From the cell containing the given text, extract its center point as (x, y) coordinate. 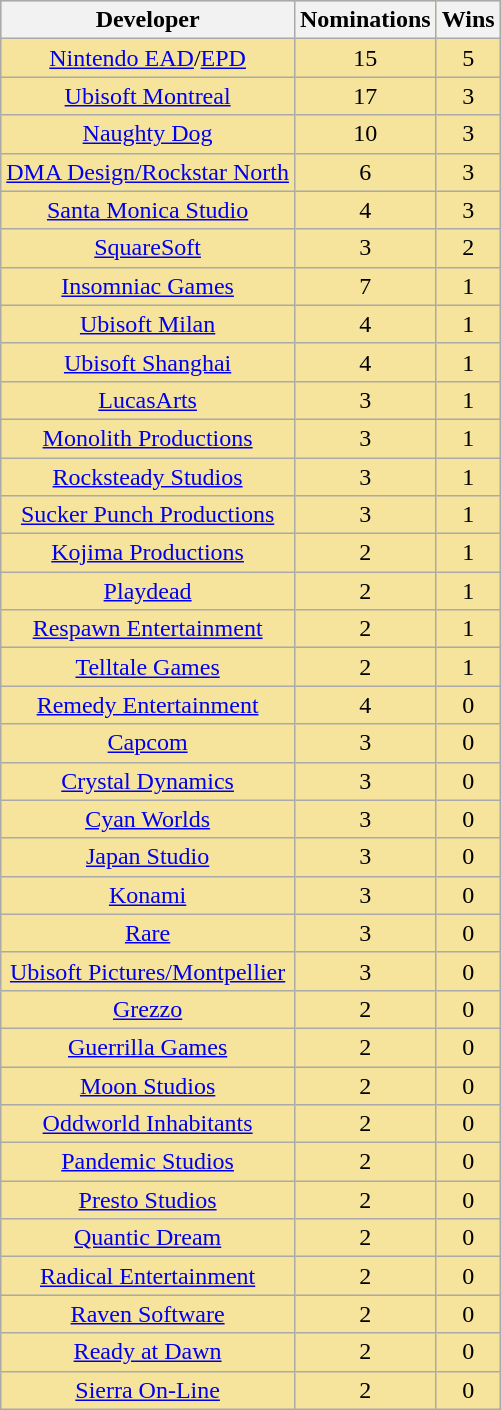
17 (365, 96)
Playdead (148, 591)
10 (365, 134)
Ubisoft Shanghai (148, 362)
Respawn Entertainment (148, 629)
Monolith Productions (148, 438)
Quantic Dream (148, 1238)
Sucker Punch Productions (148, 515)
Ubisoft Montreal (148, 96)
Cyan Worlds (148, 819)
Grezzo (148, 1009)
Remedy Entertainment (148, 705)
Japan Studio (148, 857)
Santa Monica Studio (148, 210)
Nintendo EAD/EPD (148, 58)
15 (365, 58)
Pandemic Studios (148, 1162)
LucasArts (148, 400)
Ready at Dawn (148, 1352)
Crystal Dynamics (148, 781)
5 (468, 58)
Presto Studios (148, 1200)
Moon Studios (148, 1085)
Raven Software (148, 1314)
Capcom (148, 743)
Radical Entertainment (148, 1276)
Developer (148, 20)
7 (365, 286)
Rocksteady Studios (148, 477)
Oddworld Inhabitants (148, 1124)
Rare (148, 933)
SquareSoft (148, 248)
Kojima Productions (148, 553)
Nominations (365, 20)
Ubisoft Milan (148, 324)
Naughty Dog (148, 134)
DMA Design/Rockstar North (148, 172)
Wins (468, 20)
Sierra On-Line (148, 1390)
Ubisoft Pictures/Montpellier (148, 971)
Konami (148, 895)
Telltale Games (148, 667)
6 (365, 172)
Guerrilla Games (148, 1047)
Insomniac Games (148, 286)
